Detect which cell encompasses the target text, then output its (x, y) center coordinate. 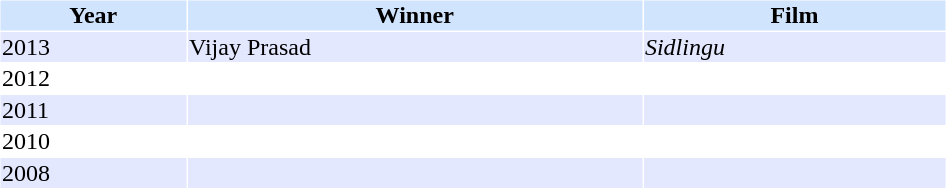
Year (93, 15)
2013 (93, 47)
2011 (93, 110)
2008 (93, 173)
Film (794, 15)
Sidlingu (794, 47)
2010 (93, 141)
2012 (93, 79)
Winner (415, 15)
Vijay Prasad (415, 47)
